Capture the cell that displays the provided text and extract its (x, y) central coordinate. 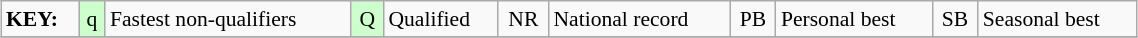
PB (753, 19)
Qualified (440, 19)
National record (639, 19)
Fastest non-qualifiers (228, 19)
SB (955, 19)
KEY: (40, 19)
q (92, 19)
NR (523, 19)
Q (367, 19)
Personal best (854, 19)
Seasonal best (1058, 19)
